Search for the cell housing the specified text and yield its [X, Y] center coordinate. 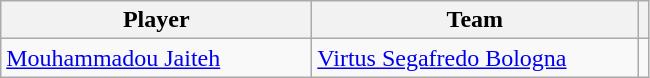
Player [156, 20]
Virtus Segafredo Bologna [475, 58]
Mouhammadou Jaiteh [156, 58]
Team [475, 20]
